Pinpoint the cell where the given text exists, returning its [X, Y] midpoint coordinate. 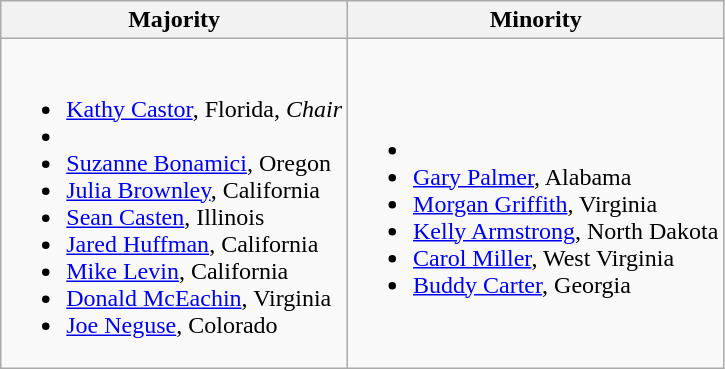
Gary Palmer, AlabamaMorgan Griffith, VirginiaKelly Armstrong, North DakotaCarol Miller, West VirginiaBuddy Carter, Georgia [536, 204]
Minority [536, 20]
Majority [174, 20]
